Detect which cell encompasses the target text, then output its (X, Y) center coordinate. 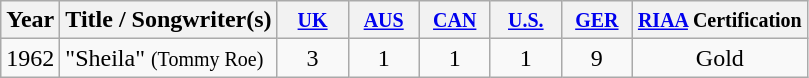
Title / Songwriter(s) (168, 20)
Year (30, 20)
3 (312, 58)
CAN (454, 20)
U.S. (526, 20)
AUS (384, 20)
Gold (720, 58)
1962 (30, 58)
"Sheila" (Tommy Roe) (168, 58)
9 (596, 58)
RIAA Certification (720, 20)
GER (596, 20)
UK (312, 20)
